Locate the cell with the specified text and output its [X, Y] center coordinate. 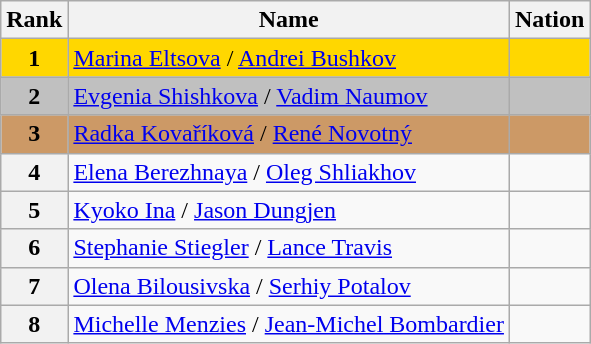
Stephanie Stiegler / Lance Travis [289, 248]
4 [34, 172]
Marina Eltsova / Andrei Bushkov [289, 58]
Elena Berezhnaya / Oleg Shliakhov [289, 172]
Kyoko Ina / Jason Dungjen [289, 210]
Olena Bilousivska / Serhiy Potalov [289, 286]
Radka Kovaříková / René Novotný [289, 134]
7 [34, 286]
1 [34, 58]
5 [34, 210]
Michelle Menzies / Jean-Michel Bombardier [289, 324]
Rank [34, 20]
2 [34, 96]
Name [289, 20]
Evgenia Shishkova / Vadim Naumov [289, 96]
6 [34, 248]
8 [34, 324]
Nation [549, 20]
3 [34, 134]
